Provide the (X, Y) coordinate of the cell's center where the given text is located.  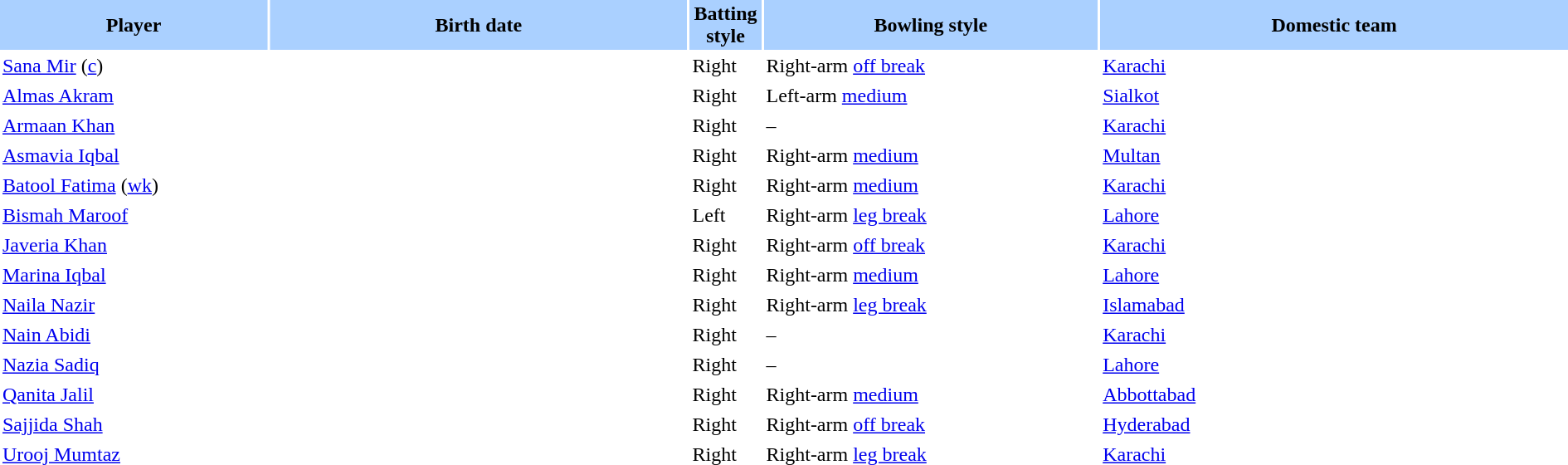
Armaan Khan (134, 126)
Marina Iqbal (134, 276)
Sana Mir (c) (134, 66)
Left-arm medium (931, 96)
Birth date (478, 25)
Player (134, 25)
Bismah Maroof (134, 216)
Abbottabad (1334, 395)
Islamabad (1334, 306)
Batting style (725, 25)
Multan (1334, 156)
Asmavia Iqbal (134, 156)
Nain Abidi (134, 335)
Left (725, 216)
Almas Akram (134, 96)
Naila Nazir (134, 306)
Sialkot (1334, 96)
Hyderabad (1334, 425)
Qanita Jalil (134, 395)
Nazia Sadiq (134, 365)
Batool Fatima (wk) (134, 186)
Bowling style (931, 25)
Sajjida Shah (134, 425)
Javeria Khan (134, 246)
Domestic team (1334, 25)
